Locate the cell with the specified text and output its (X, Y) center coordinate. 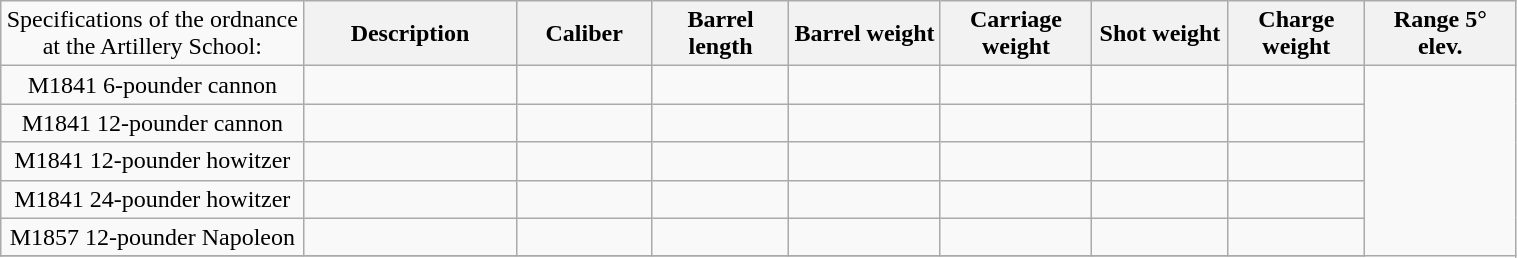
M1841 6-pounder cannon (152, 85)
M1841 12-pounder howitzer (152, 161)
M1841 12-pounder cannon (152, 123)
Specifications of the ordnance at the Artillery School: (152, 34)
Barrel length (720, 34)
M1841 24-pounder howitzer (152, 199)
Range 5° elev. (1441, 34)
Barrel weight (865, 34)
Carriage weight (1016, 34)
Description (410, 34)
M1857 12-pounder Napoleon (152, 237)
Charge weight (1296, 34)
Caliber (584, 34)
Shot weight (1160, 34)
